Locate the cell with the specified text and output its [x, y] center coordinate. 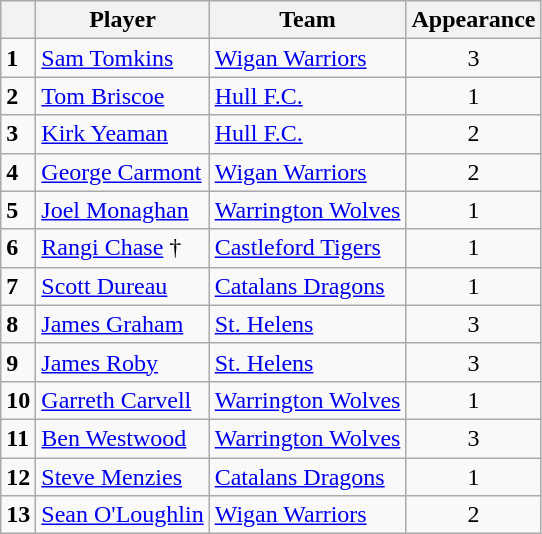
10 [18, 400]
Rangi Chase † [122, 248]
8 [18, 324]
Castleford Tigers [308, 248]
James Graham [122, 324]
James Roby [122, 362]
9 [18, 362]
Scott Dureau [122, 286]
Player [122, 20]
4 [18, 172]
Tom Briscoe [122, 96]
Sam Tomkins [122, 58]
Steve Menzies [122, 477]
7 [18, 286]
Appearance [474, 20]
5 [18, 210]
6 [18, 248]
11 [18, 438]
Joel Monaghan [122, 210]
Sean O'Loughlin [122, 515]
13 [18, 515]
12 [18, 477]
Garreth Carvell [122, 400]
Team [308, 20]
Kirk Yeaman [122, 134]
Ben Westwood [122, 438]
George Carmont [122, 172]
